Provide the [X, Y] coordinate of the cell's center where the given text is located.  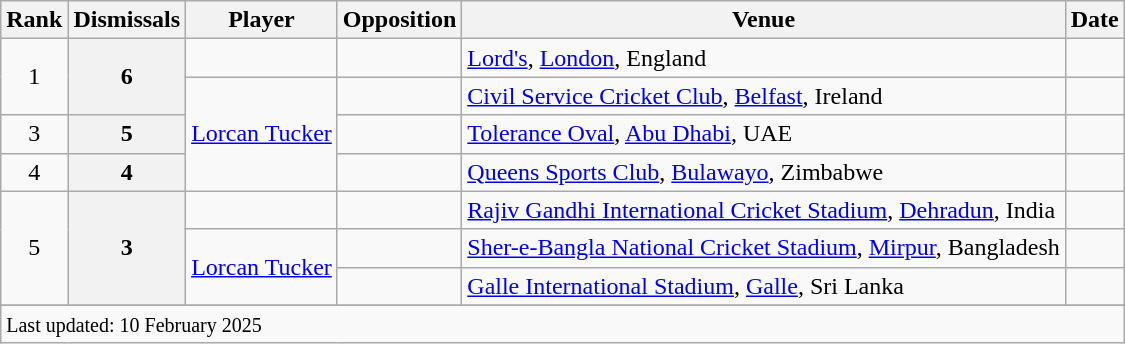
Rank [34, 20]
Date [1094, 20]
Last updated: 10 February 2025 [563, 324]
6 [127, 77]
Rajiv Gandhi International Cricket Stadium, Dehradun, India [764, 210]
1 [34, 77]
Queens Sports Club, Bulawayo, Zimbabwe [764, 172]
Tolerance Oval, Abu Dhabi, UAE [764, 134]
Opposition [399, 20]
Lord's, London, England [764, 58]
Venue [764, 20]
Sher-e-Bangla National Cricket Stadium, Mirpur, Bangladesh [764, 248]
Civil Service Cricket Club, Belfast, Ireland [764, 96]
Player [262, 20]
Dismissals [127, 20]
Galle International Stadium, Galle, Sri Lanka [764, 286]
